For the text-containing cell, return its midpoint in (X, Y) coordinate format. 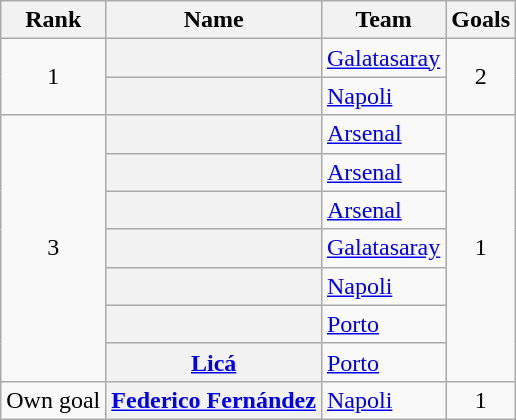
Federico Fernández (214, 400)
3 (54, 248)
Rank (54, 20)
2 (481, 77)
Goals (481, 20)
Name (214, 20)
Licá (214, 362)
Team (383, 20)
Own goal (54, 400)
